Locate the cell with the specified text and output its [x, y] center coordinate. 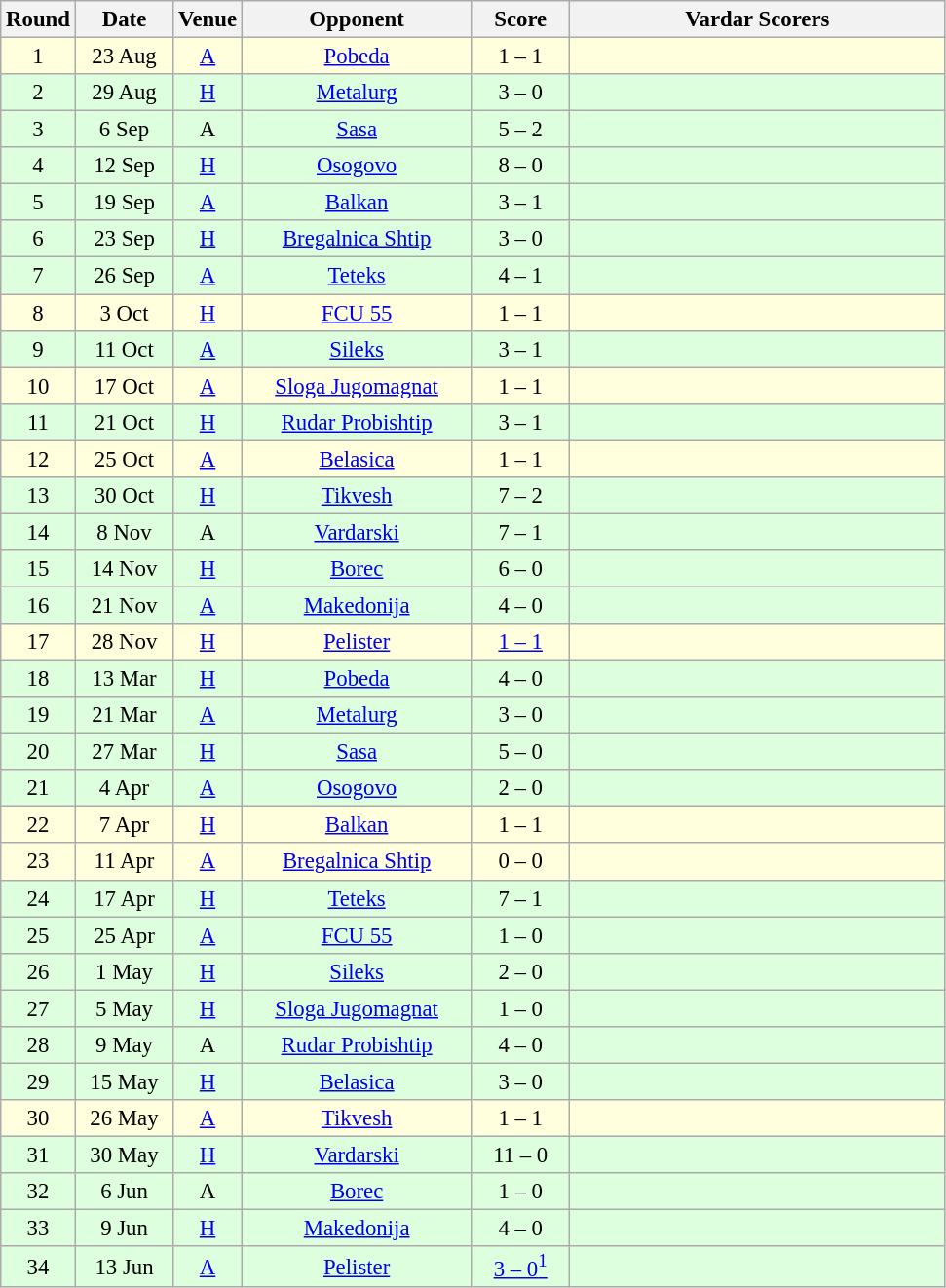
3 – 01 [520, 1267]
11 [38, 422]
8 – 0 [520, 166]
30 Oct [125, 496]
25 [38, 935]
4 Apr [125, 788]
8 Nov [125, 532]
11 Apr [125, 862]
26 May [125, 1118]
25 Oct [125, 459]
31 [38, 1155]
5 May [125, 1008]
Opponent [357, 19]
17 [38, 642]
23 Sep [125, 239]
7 [38, 276]
5 [38, 203]
28 [38, 1045]
9 May [125, 1045]
Round [38, 19]
Venue [208, 19]
15 May [125, 1081]
2 [38, 93]
3 [38, 130]
21 [38, 788]
27 [38, 1008]
12 [38, 459]
18 [38, 679]
24 [38, 898]
33 [38, 1229]
10 [38, 386]
21 Nov [125, 605]
3 Oct [125, 313]
1 May [125, 971]
22 [38, 825]
21 Mar [125, 715]
34 [38, 1267]
17 Apr [125, 898]
Vardar Scorers [758, 19]
32 [38, 1192]
Date [125, 19]
13 Jun [125, 1267]
14 [38, 532]
29 Aug [125, 93]
0 – 0 [520, 862]
9 Jun [125, 1229]
12 Sep [125, 166]
13 [38, 496]
6 Sep [125, 130]
17 Oct [125, 386]
4 [38, 166]
30 [38, 1118]
27 Mar [125, 752]
5 – 2 [520, 130]
8 [38, 313]
9 [38, 349]
6 – 0 [520, 569]
5 – 0 [520, 752]
4 – 1 [520, 276]
Score [520, 19]
6 [38, 239]
6 Jun [125, 1192]
19 Sep [125, 203]
28 Nov [125, 642]
30 May [125, 1155]
15 [38, 569]
23 [38, 862]
25 Apr [125, 935]
14 Nov [125, 569]
23 Aug [125, 57]
7 – 2 [520, 496]
11 – 0 [520, 1155]
20 [38, 752]
16 [38, 605]
29 [38, 1081]
21 Oct [125, 422]
13 Mar [125, 679]
1 [38, 57]
26 Sep [125, 276]
19 [38, 715]
11 Oct [125, 349]
26 [38, 971]
7 Apr [125, 825]
